Identify which cell holds the provided text, then report its (X, Y) central coordinate. 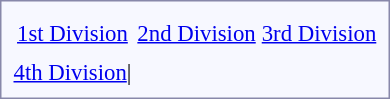
4th Division| (72, 72)
1st Division (72, 33)
3rd Division (319, 33)
2nd Division (196, 33)
